Scan for the cell matching the given text and deliver its [X, Y] coordinate at center. 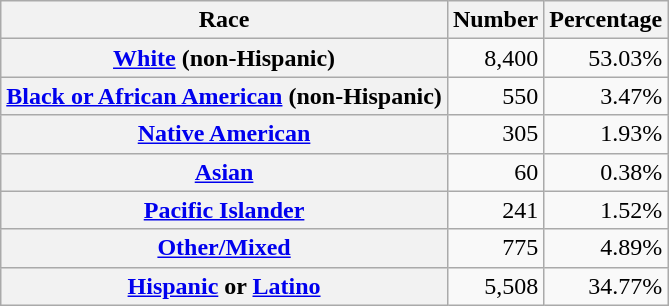
8,400 [495, 58]
Percentage [606, 20]
60 [495, 172]
0.38% [606, 172]
1.93% [606, 134]
Black or African American (non-Hispanic) [224, 96]
1.52% [606, 210]
Hispanic or Latino [224, 286]
Number [495, 20]
Asian [224, 172]
Pacific Islander [224, 210]
4.89% [606, 248]
305 [495, 134]
White (non-Hispanic) [224, 58]
34.77% [606, 286]
Other/Mixed [224, 248]
550 [495, 96]
5,508 [495, 286]
Race [224, 20]
775 [495, 248]
Native American [224, 134]
241 [495, 210]
53.03% [606, 58]
3.47% [606, 96]
